For the text-containing cell, return its midpoint in (X, Y) coordinate format. 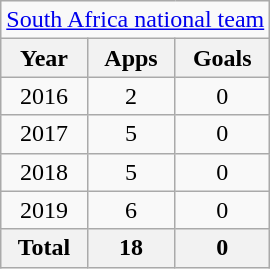
2017 (44, 134)
Year (44, 58)
6 (131, 210)
2016 (44, 96)
Total (44, 248)
South Africa national team (136, 20)
2 (131, 96)
2019 (44, 210)
Apps (131, 58)
2018 (44, 172)
18 (131, 248)
Goals (222, 58)
